Determine the (X, Y) coordinate at the center of the cell enclosing the given text.  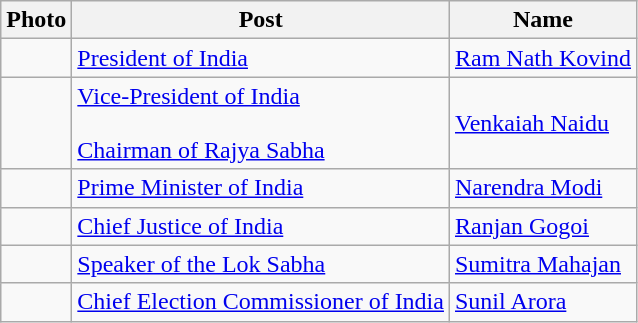
Ranjan Gogoi (542, 226)
Post (261, 20)
Sumitra Mahajan (542, 264)
Speaker of the Lok Sabha (261, 264)
Photo (36, 20)
Sunil Arora (542, 302)
Chief Justice of India (261, 226)
Narendra Modi (542, 188)
Vice-President of IndiaChairman of Rajya Sabha (261, 123)
Name (542, 20)
Venkaiah Naidu (542, 123)
Prime Minister of India (261, 188)
Chief Election Commissioner of India (261, 302)
President of India (261, 58)
Ram Nath Kovind (542, 58)
